For the text-containing cell, return its midpoint in [X, Y] coordinate format. 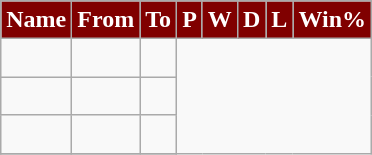
To [158, 20]
P [190, 20]
Win% [332, 20]
W [220, 20]
From [106, 20]
L [280, 20]
Name [36, 20]
D [251, 20]
